Output the [x, y] coordinate of the center of the cell containing the given text.  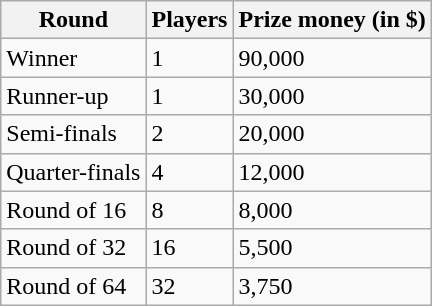
Runner-up [74, 96]
Round [74, 20]
2 [190, 134]
16 [190, 248]
Semi-finals [74, 134]
32 [190, 286]
8 [190, 210]
90,000 [332, 58]
Prize money (in $) [332, 20]
Players [190, 20]
Round of 16 [74, 210]
Round of 64 [74, 286]
Round of 32 [74, 248]
30,000 [332, 96]
3,750 [332, 286]
Quarter-finals [74, 172]
12,000 [332, 172]
5,500 [332, 248]
Winner [74, 58]
4 [190, 172]
20,000 [332, 134]
8,000 [332, 210]
